Return (X, Y) of the center of cell containing provided text 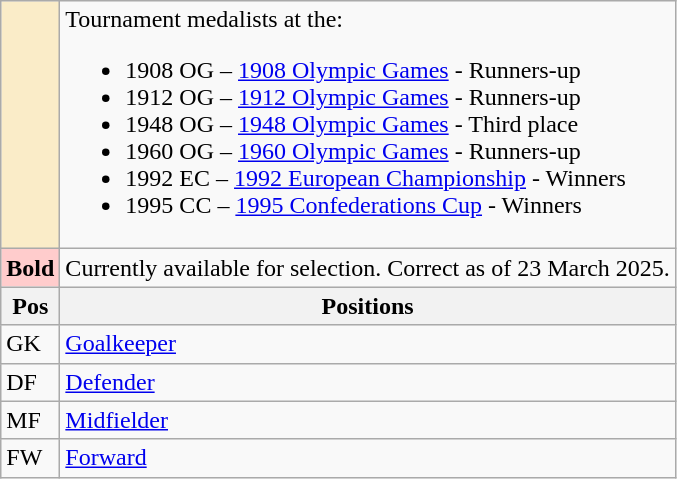
Forward (368, 458)
Defender (368, 382)
DF (30, 382)
Midfielder (368, 420)
FW (30, 458)
GK (30, 344)
Bold (30, 268)
Currently available for selection. Correct as of 23 March 2025. (368, 268)
MF (30, 420)
Positions (368, 306)
Pos (30, 306)
Goalkeeper (368, 344)
